Find where the given text appears and provide that cell's center as [x, y] coordinate. 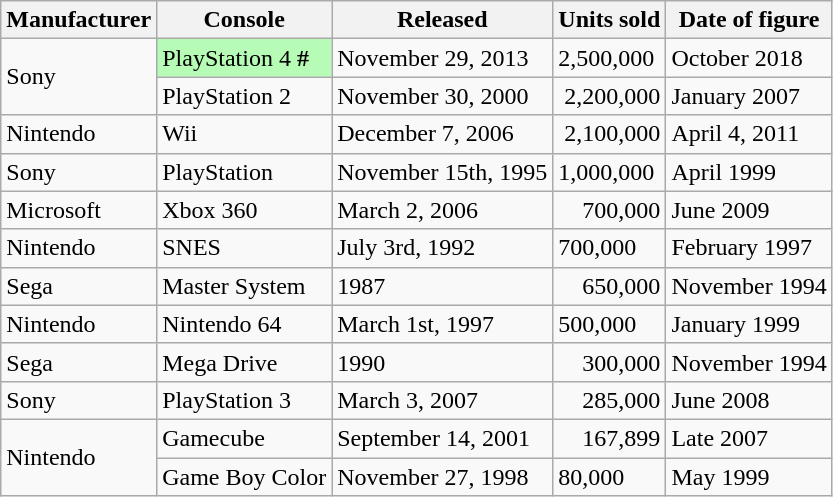
Mega Drive [244, 362]
March 3, 2007 [442, 400]
167,899 [610, 438]
September 14, 2001 [442, 438]
Released [442, 20]
650,000 [610, 286]
500,000 [610, 324]
December 7, 2006 [442, 134]
Gamecube [244, 438]
2,100,000 [610, 134]
November 15th, 1995 [442, 172]
PlayStation 3 [244, 400]
PlayStation 4 # [244, 58]
Manufacturer [79, 20]
Late 2007 [749, 438]
SNES [244, 248]
April 4, 2011 [749, 134]
Wii [244, 134]
PlayStation 2 [244, 96]
Master System [244, 286]
November 30, 2000 [442, 96]
300,000 [610, 362]
80,000 [610, 477]
2,500,000 [610, 58]
May 1999 [749, 477]
June 2009 [749, 210]
October 2018 [749, 58]
November 29, 2013 [442, 58]
Nintendo 64 [244, 324]
1987 [442, 286]
Microsoft [79, 210]
February 1997 [749, 248]
June 2008 [749, 400]
2,200,000 [610, 96]
PlayStation [244, 172]
January 1999 [749, 324]
1,000,000 [610, 172]
November 27, 1998 [442, 477]
April 1999 [749, 172]
Console [244, 20]
285,000 [610, 400]
Xbox 360 [244, 210]
January 2007 [749, 96]
Game Boy Color [244, 477]
Units sold [610, 20]
1990 [442, 362]
March 2, 2006 [442, 210]
March 1st, 1997 [442, 324]
Date of figure [749, 20]
July 3rd, 1992 [442, 248]
